Identify which cell holds the provided text, then report its [X, Y] central coordinate. 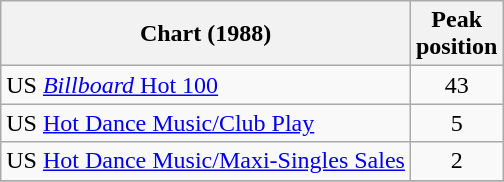
Chart (1988) [206, 34]
2 [456, 161]
5 [456, 123]
US Hot Dance Music/Club Play [206, 123]
US Hot Dance Music/Maxi-Singles Sales [206, 161]
US Billboard Hot 100 [206, 85]
Peakposition [456, 34]
43 [456, 85]
